Extract the [x, y] coordinate from the center of the cell holding the provided text.  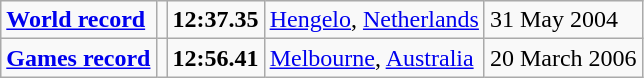
12:37.35 [216, 20]
12:56.41 [216, 58]
Melbourne, Australia [374, 58]
20 March 2006 [563, 58]
World record [78, 20]
Hengelo, Netherlands [374, 20]
31 May 2004 [563, 20]
Games record [78, 58]
